Locate the cell with the specified text and output its [X, Y] center coordinate. 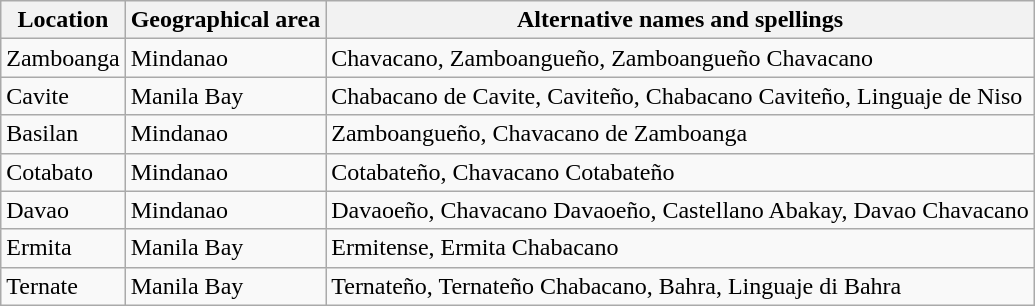
Zamboanga [63, 58]
Alternative names and spellings [680, 20]
Chavacano, Zamboangueño, Zamboangueño Chavacano [680, 58]
Ternate [63, 286]
Ermitense, Ermita Chabacano [680, 248]
Davaoeño, Chavacano Davaoeño, Castellano Abakay, Davao Chavacano [680, 210]
Ternateño, Ternateño Chabacano, Bahra, Linguaje di Bahra [680, 286]
Davao [63, 210]
Chabacano de Cavite, Caviteño, Chabacano Caviteño, Linguaje de Niso [680, 96]
Ermita [63, 248]
Geographical area [226, 20]
Basilan [63, 134]
Cotabato [63, 172]
Cotabateño, Chavacano Cotabateño [680, 172]
Location [63, 20]
Zamboangueño, Chavacano de Zamboanga [680, 134]
Cavite [63, 96]
